Output the (X, Y) coordinate of the center of the cell containing the given text.  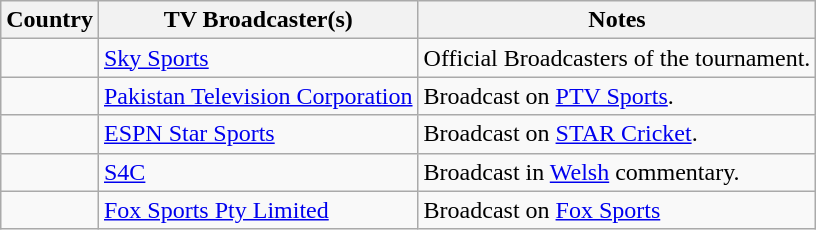
Fox Sports Pty Limited (258, 210)
Pakistan Television Corporation (258, 96)
S4C (258, 172)
Broadcast in Welsh commentary. (617, 172)
Broadcast on Fox Sports (617, 210)
Broadcast on STAR Cricket. (617, 134)
Broadcast on PTV Sports. (617, 96)
TV Broadcaster(s) (258, 20)
Official Broadcasters of the tournament. (617, 58)
Notes (617, 20)
Sky Sports (258, 58)
ESPN Star Sports (258, 134)
Country (50, 20)
